Detect which cell encompasses the target text, then output its [x, y] center coordinate. 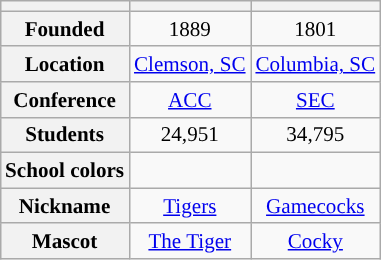
Location [64, 64]
Clemson, SC [190, 64]
Students [64, 134]
Cocky [315, 240]
1889 [190, 28]
24,951 [190, 134]
Nickname [64, 206]
Columbia, SC [315, 64]
1801 [315, 28]
Gamecocks [315, 206]
Mascot [64, 240]
34,795 [315, 134]
ACC [190, 100]
School colors [64, 170]
Conference [64, 100]
Founded [64, 28]
Tigers [190, 206]
SEC [315, 100]
The Tiger [190, 240]
